Pinpoint the cell where the given text exists, returning its (x, y) midpoint coordinate. 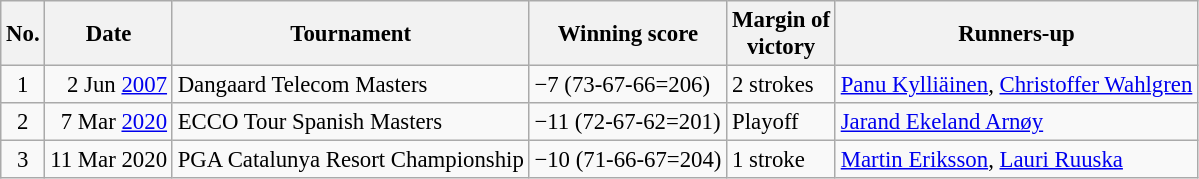
No. (23, 34)
2 strokes (782, 85)
3 (23, 160)
−7 (73-67-66=206) (628, 85)
2 (23, 122)
Martin Eriksson, Lauri Ruuska (1016, 160)
Runners-up (1016, 34)
2 Jun 2007 (108, 85)
1 stroke (782, 160)
Playoff (782, 122)
ECCO Tour Spanish Masters (350, 122)
Date (108, 34)
Tournament (350, 34)
Jarand Ekeland Arnøy (1016, 122)
−10 (71-66-67=204) (628, 160)
Winning score (628, 34)
11 Mar 2020 (108, 160)
Panu Kylliäinen, Christoffer Wahlgren (1016, 85)
Margin ofvictory (782, 34)
1 (23, 85)
−11 (72-67-62=201) (628, 122)
Dangaard Telecom Masters (350, 85)
7 Mar 2020 (108, 122)
PGA Catalunya Resort Championship (350, 160)
